Find where the given text appears and provide that cell's center as (x, y) coordinate. 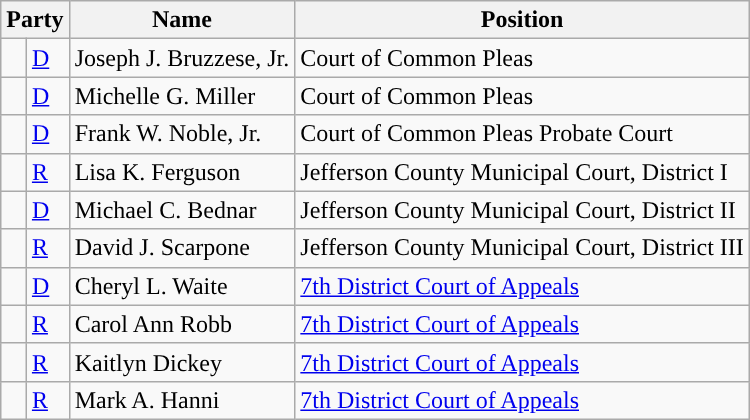
Kaitlyn Dickey (182, 362)
Court of Common Pleas Probate Court (522, 134)
David J. Scarpone (182, 248)
Michael C. Bednar (182, 210)
Position (522, 20)
Cheryl L. Waite (182, 286)
Jefferson County Municipal Court, District III (522, 248)
Lisa K. Ferguson (182, 172)
Mark A. Hanni (182, 400)
Jefferson County Municipal Court, District II (522, 210)
Carol Ann Robb (182, 324)
Frank W. Noble, Jr. (182, 134)
Name (182, 20)
Party (35, 20)
Jefferson County Municipal Court, District I (522, 172)
Michelle G. Miller (182, 96)
Joseph J. Bruzzese, Jr. (182, 58)
